Extract the [X, Y] coordinate from the center of the cell holding the provided text.  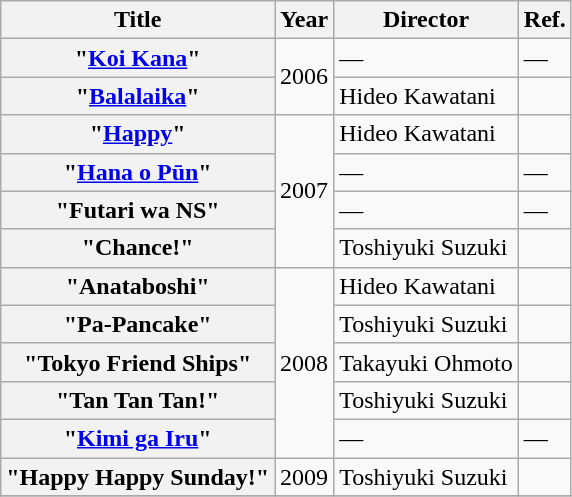
Year [304, 20]
"Happy" [138, 134]
Title [138, 20]
"Pa-Pancake" [138, 324]
Ref. [544, 20]
"Tan Tan Tan!" [138, 400]
2007 [304, 191]
"Tokyo Friend Ships" [138, 362]
"Hana o Pūn" [138, 172]
"Koi Kana" [138, 58]
"Futari wa NS" [138, 210]
2008 [304, 362]
"Kimi ga Iru" [138, 438]
2009 [304, 477]
2006 [304, 77]
"Happy Happy Sunday!" [138, 477]
"Chance!" [138, 248]
"Balalaika" [138, 96]
"Anataboshi" [138, 286]
Takayuki Ohmoto [426, 362]
Director [426, 20]
